Return the [X, Y] coordinate for the center point of the cell that contains the specified text.  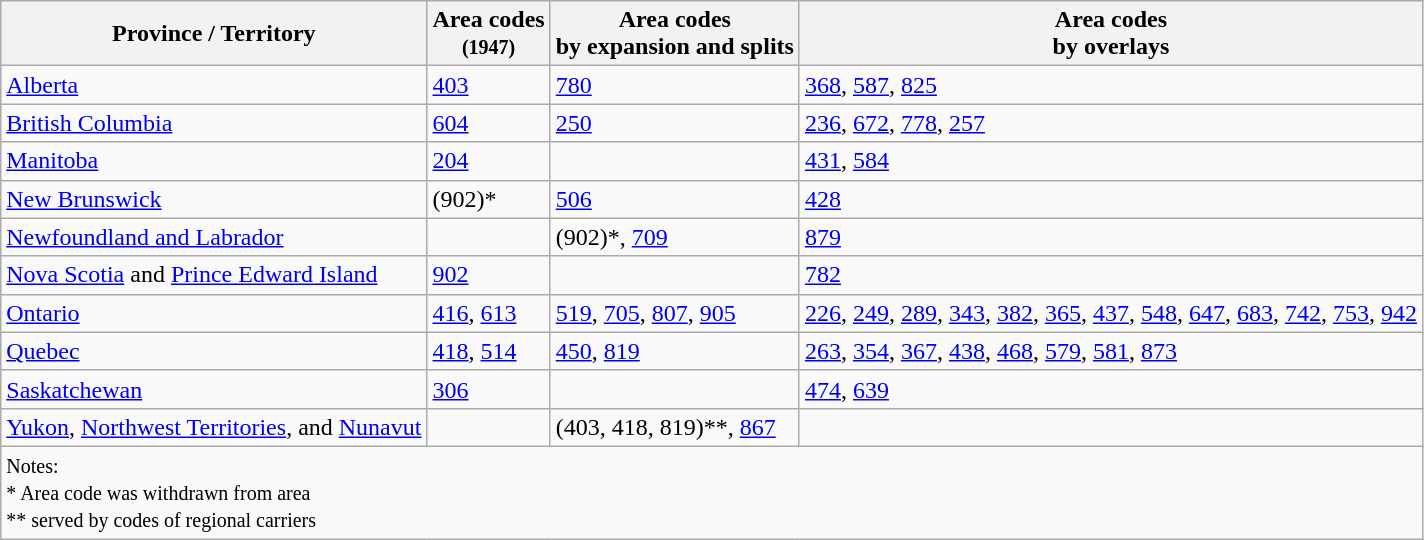
New Brunswick [214, 199]
(403, 418, 819)**, 867 [674, 427]
519, 705, 807, 905 [674, 313]
204 [488, 161]
Area codesby expansion and splits [674, 34]
474, 639 [1110, 389]
Ontario [214, 313]
(902)*, 709 [674, 237]
780 [674, 85]
368, 587, 825 [1110, 85]
306 [488, 389]
Alberta [214, 85]
Province / Territory [214, 34]
604 [488, 123]
263, 354, 367, 438, 468, 579, 581, 873 [1110, 351]
Area codes(1947) [488, 34]
236, 672, 778, 257 [1110, 123]
782 [1110, 275]
Yukon, Northwest Territories, and Nunavut [214, 427]
431, 584 [1110, 161]
428 [1110, 199]
418, 514 [488, 351]
Notes: * Area code was withdrawn from area** served by codes of regional carriers [712, 492]
British Columbia [214, 123]
Quebec [214, 351]
450, 819 [674, 351]
879 [1110, 237]
902 [488, 275]
506 [674, 199]
(902)* [488, 199]
Area codesby overlays [1110, 34]
Saskatchewan [214, 389]
403 [488, 85]
250 [674, 123]
Nova Scotia and Prince Edward Island [214, 275]
Manitoba [214, 161]
Newfoundland and Labrador [214, 237]
416, 613 [488, 313]
226, 249, 289, 343, 382, 365, 437, 548, 647, 683, 742, 753, 942 [1110, 313]
